For the text-containing cell, return its midpoint in (X, Y) coordinate format. 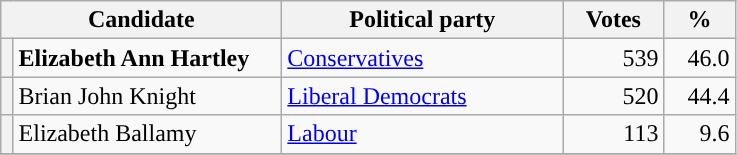
Candidate (142, 20)
Votes (614, 20)
Liberal Democrats (422, 96)
Conservatives (422, 58)
Labour (422, 134)
Elizabeth Ann Hartley (148, 58)
Elizabeth Ballamy (148, 134)
113 (614, 134)
Brian John Knight (148, 96)
539 (614, 58)
9.6 (700, 134)
46.0 (700, 58)
44.4 (700, 96)
520 (614, 96)
% (700, 20)
Political party (422, 20)
